Return the [x, y] coordinate for the center point of the cell that contains the specified text.  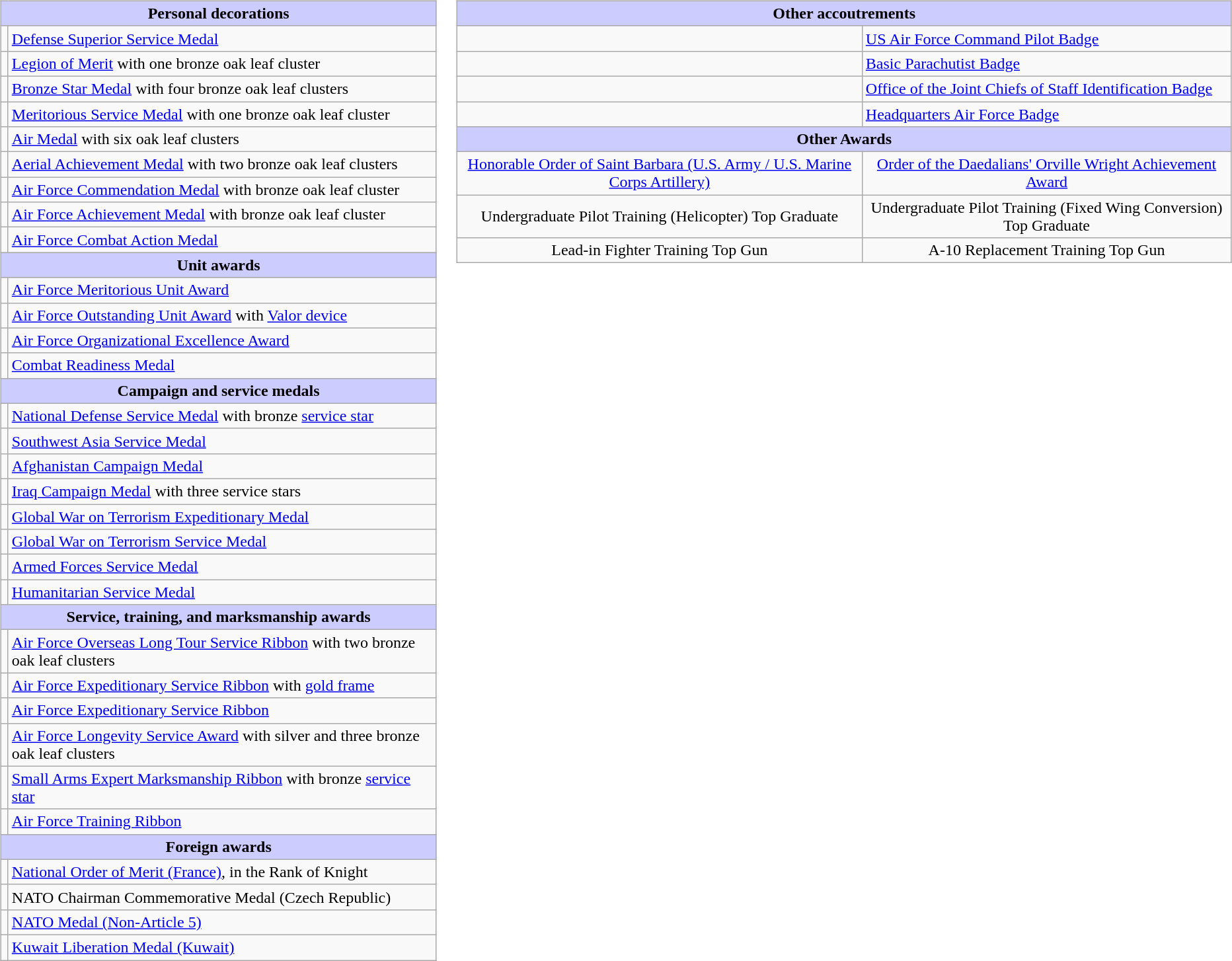
Order of the Daedalians' Orville Wright Achievement Award [1046, 173]
Personal decorations [218, 13]
Combat Readiness Medal [222, 365]
Air Force Expeditionary Service Ribbon [222, 711]
Air Force Expeditionary Service Ribbon with gold frame [222, 685]
Foreign awards [218, 847]
Air Force Commendation Medal with bronze oak leaf cluster [222, 190]
Basic Parachutist Badge [1046, 63]
Air Force Training Ribbon [222, 822]
Undergraduate Pilot Training (Helicopter) Top Graduate [660, 217]
Aerial Achievement Medal with two bronze oak leaf clusters [222, 165]
Air Force Meritorious Unit Award [222, 290]
Legion of Merit with one bronze oak leaf cluster [222, 63]
Air Force Achievement Medal with bronze oak leaf cluster [222, 215]
NATO Medal (Non-Article 5) [222, 922]
Southwest Asia Service Medal [222, 441]
Headquarters Air Force Badge [1046, 114]
Unit awards [218, 265]
Air Force Organizational Excellence Award [222, 340]
Bronze Star Medal with four bronze oak leaf clusters [222, 89]
Air Medal with six oak leaf clusters [222, 139]
Afghanistan Campaign Medal [222, 466]
Air Force Longevity Service Award with silver and three bronze oak leaf clusters [222, 744]
US Air Force Command Pilot Badge [1046, 38]
Air Force Outstanding Unit Award with Valor device [222, 315]
Air Force Overseas Long Tour Service Ribbon with two bronze oak leaf clusters [222, 652]
Service, training, and marksmanship awards [218, 617]
Iraq Campaign Medal with three service stars [222, 491]
NATO Chairman Commemorative Medal (Czech Republic) [222, 897]
Other accoutrements [845, 13]
Small Arms Expert Marksmanship Ribbon with bronze service star [222, 788]
Air Force Combat Action Medal [222, 240]
Meritorious Service Medal with one bronze oak leaf cluster [222, 114]
Defense Superior Service Medal [222, 38]
Armed Forces Service Medal [222, 567]
Global War on Terrorism Service Medal [222, 542]
A-10 Replacement Training Top Gun [1046, 250]
National Order of Merit (France), in the Rank of Knight [222, 872]
Undergraduate Pilot Training (Fixed Wing Conversion) Top Graduate [1046, 217]
Global War on Terrorism Expeditionary Medal [222, 516]
Humanitarian Service Medal [222, 592]
Lead-in Fighter Training Top Gun [660, 250]
Other Awards [845, 139]
Office of the Joint Chiefs of Staff Identification Badge [1046, 89]
National Defense Service Medal with bronze service star [222, 416]
Honorable Order of Saint Barbara (U.S. Army / U.S. Marine Corps Artillery) [660, 173]
Kuwait Liberation Medal (Kuwait) [222, 947]
Campaign and service medals [218, 391]
